Search for the cell housing the specified text and yield its [X, Y] center coordinate. 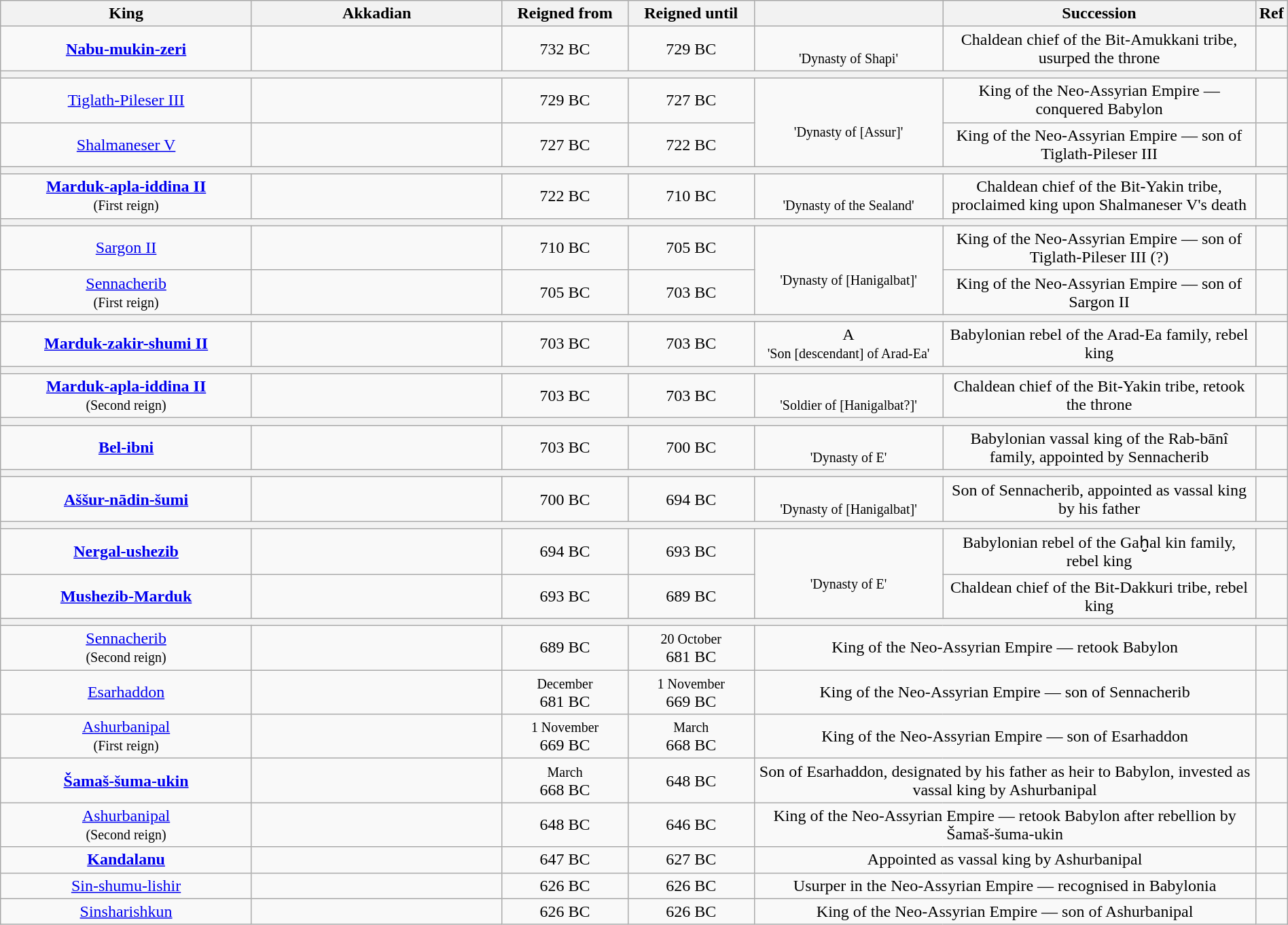
Ashurbanipal(First reign) [126, 737]
King of the Neo-Assyrian Empire — conquered Babylon [1099, 101]
King of the Neo-Assyrian Empire — son of Sargon II [1099, 292]
732 BC [565, 49]
Appointed as vassal king by Ashurbanipal [1005, 860]
Ref [1272, 14]
Son of Esarhaddon, designated by his father as heir to Babylon, invested as vassal king by Ashurbanipal [1005, 780]
Sennacherib(First reign) [126, 292]
Babylonian rebel of the Arad-Ea family, rebel king [1099, 344]
Nabu-mukin-zeri [126, 49]
Sinsharishkun [126, 911]
Sargon II [126, 247]
'Soldier of [Hanigalbat?]' [848, 396]
646 BC [691, 825]
'Dynasty of the Sealand' [848, 196]
Babylonian vassal king of the Rab-bānî family, appointed by Sennacherib [1099, 447]
King of the Neo-Assyrian Empire — retook Babylon [1005, 648]
Mushezib-Marduk [126, 595]
627 BC [691, 860]
Chaldean chief of the Bit-Amukkani tribe, usurped the throne [1099, 49]
Akkadian [376, 14]
A 'Son [descendant] of Arad-Ea' [848, 344]
Reigned from [565, 14]
King of the Neo-Assyrian Empire — son of Tiglath-Pileser III (?) [1099, 247]
Nergal-ushezib [126, 552]
Aššur-nādin-šumi [126, 499]
Chaldean chief of the Bit-Dakkuri tribe, rebel king [1099, 595]
King of the Neo-Assyrian Empire — retook Babylon after rebellion by Šamaš-šuma-ukin [1005, 825]
Son of Sennacherib, appointed as vassal king by his father [1099, 499]
King of the Neo-Assyrian Empire — son of Ashurbanipal [1005, 911]
Bel-ibni [126, 447]
Babylonian rebel of the Gaḫal kin family, rebel king [1099, 552]
Tiglath-Pileser III [126, 101]
Esarhaddon [126, 692]
Marduk-apla-iddina II(First reign) [126, 196]
647 BC [565, 860]
'Dynasty of [Assur]' [848, 122]
'Dynasty of Shapi' [848, 49]
Usurper in the Neo-Assyrian Empire — recognised in Babylonia [1005, 886]
Reigned until [691, 14]
Sin-shumu-lishir [126, 886]
Chaldean chief of the Bit-Yakin tribe, proclaimed king upon Shalmaneser V's death [1099, 196]
Marduk-zakir-shumi II [126, 344]
Chaldean chief of the Bit-Yakin tribe, retook the throne [1099, 396]
Šamaš-šuma-ukin [126, 780]
20 October681 BC [691, 648]
Marduk-apla-iddina II(Second reign) [126, 396]
Ashurbanipal(Second reign) [126, 825]
King of the Neo-Assyrian Empire — son of Sennacherib [1005, 692]
King [126, 14]
King of the Neo-Assyrian Empire — son of Esarhaddon [1005, 737]
Sennacherib(Second reign) [126, 648]
December681 BC [565, 692]
Kandalanu [126, 860]
Shalmaneser V [126, 144]
King of the Neo-Assyrian Empire — son of Tiglath-Pileser III [1099, 144]
Succession [1099, 14]
